Capture the cell that displays the provided text and extract its [x, y] central coordinate. 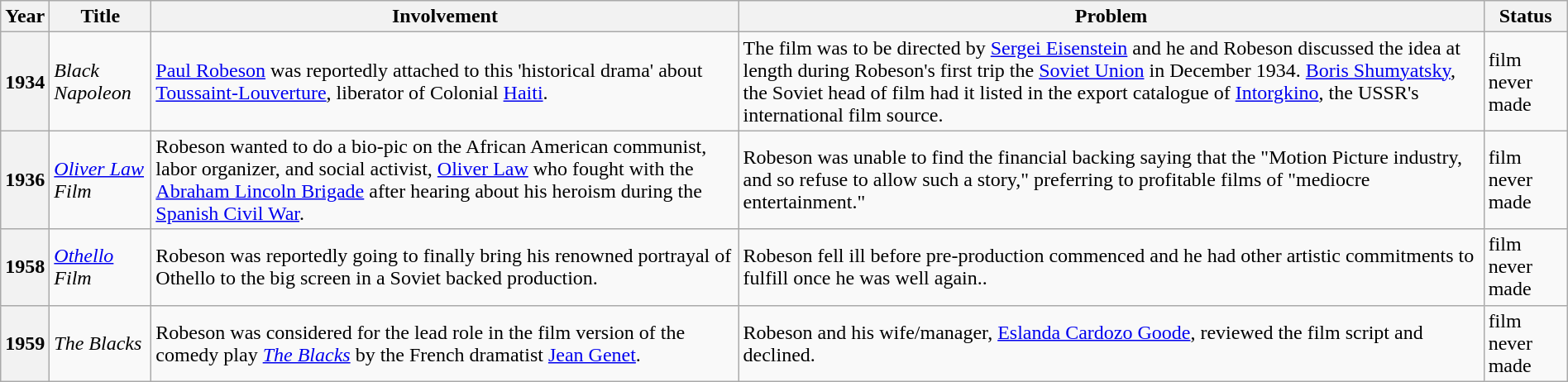
Status [1525, 17]
Year [25, 17]
Black Napoleon [101, 81]
Involvement [445, 17]
1959 [25, 343]
Othello Film [101, 267]
1934 [25, 81]
Oliver Law Film [101, 180]
Title [101, 17]
Robeson was considered for the lead role in the film version of the comedy play The Blacks by the French dramatist Jean Genet. [445, 343]
Problem [1111, 17]
1958 [25, 267]
Robeson and his wife/manager, Eslanda Cardozo Goode, reviewed the film script and declined. [1111, 343]
The Blacks [101, 343]
1936 [25, 180]
Robeson was reportedly going to finally bring his renowned portrayal of Othello to the big screen in a Soviet backed production. [445, 267]
Paul Robeson was reportedly attached to this 'historical drama' about Toussaint-Louverture, liberator of Colonial Haiti. [445, 81]
Robeson fell ill before pre-production commenced and he had other artistic commitments to fulfill once he was well again.. [1111, 267]
